From the cell containing the given text, extract its center point as (X, Y) coordinate. 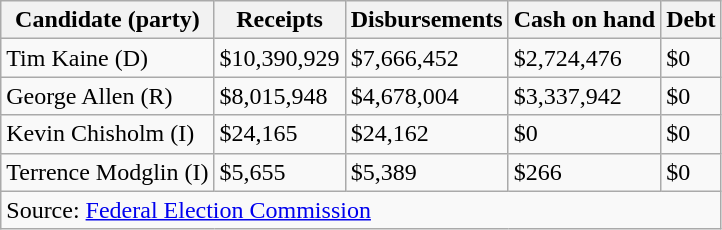
Terrence Modglin (I) (108, 172)
Tim Kaine (D) (108, 58)
$3,337,942 (584, 96)
$5,655 (280, 172)
George Allen (R) (108, 96)
$266 (584, 172)
$24,165 (280, 134)
$7,666,452 (426, 58)
$10,390,929 (280, 58)
$5,389 (426, 172)
$4,678,004 (426, 96)
Candidate (party) (108, 20)
$8,015,948 (280, 96)
Kevin Chisholm (I) (108, 134)
$2,724,476 (584, 58)
Receipts (280, 20)
Debt (691, 20)
Source: Federal Election Commission (361, 210)
Cash on hand (584, 20)
Disbursements (426, 20)
$24,162 (426, 134)
